Return (x, y) of the center of cell containing provided text 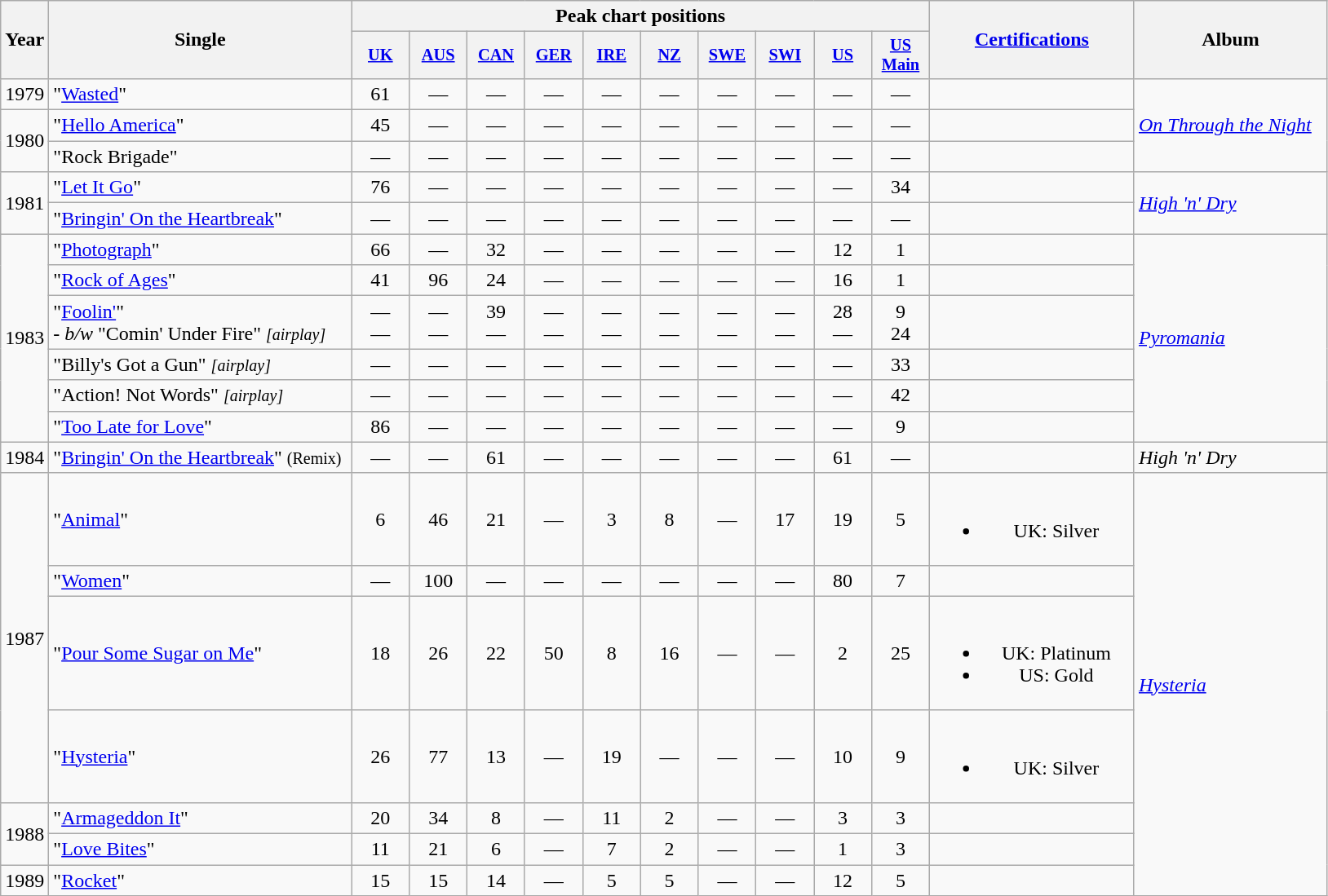
IRE (612, 55)
"Love Bites" (201, 850)
39— (496, 323)
"Wasted" (201, 94)
NZ (669, 55)
86 (380, 426)
"Pour Some Sugar on Me" (201, 653)
22 (496, 653)
"Bringin' On the Heartbreak" (Remix) (201, 457)
24 (496, 280)
CAN (496, 55)
13 (496, 757)
"Women" (201, 580)
42 (901, 395)
"Action! Not Words" [airplay] (201, 395)
10 (843, 757)
"Hysteria" (201, 757)
US Main (901, 55)
28— (843, 323)
66 (380, 249)
20 (380, 818)
Single (201, 40)
924 (901, 323)
"Rocket" (201, 881)
46 (439, 519)
Peak chart positions (641, 16)
77 (439, 757)
100 (439, 580)
Hysteria (1230, 684)
Pyromania (1230, 338)
25 (901, 653)
96 (439, 280)
"Foolin'" - b/w "Comin' Under Fire" [airplay] (201, 323)
1980 (24, 141)
"Armageddon It" (201, 818)
76 (380, 188)
1979 (24, 94)
1988 (24, 833)
1984 (24, 457)
1989 (24, 881)
"Rock Brigade" (201, 157)
50 (553, 653)
AUS (439, 55)
14 (496, 881)
"Let It Go" (201, 188)
1987 (24, 638)
41 (380, 280)
"Too Late for Love" (201, 426)
80 (843, 580)
Album (1230, 40)
"Rock of Ages" (201, 280)
33 (901, 364)
45 (380, 126)
18 (380, 653)
1981 (24, 203)
Certifications (1031, 40)
"Photograph" (201, 249)
SWI (785, 55)
UK (380, 55)
Year (24, 40)
17 (785, 519)
"Animal" (201, 519)
"Bringin' On the Heartbreak" (201, 218)
GER (553, 55)
"Hello America" (201, 126)
UK: PlatinumUS: Gold (1031, 653)
On Through the Night (1230, 125)
SWE (728, 55)
US (843, 55)
32 (496, 249)
1983 (24, 338)
"Billy's Got a Gun" [airplay] (201, 364)
